For the text-containing cell, return its midpoint in [X, Y] coordinate format. 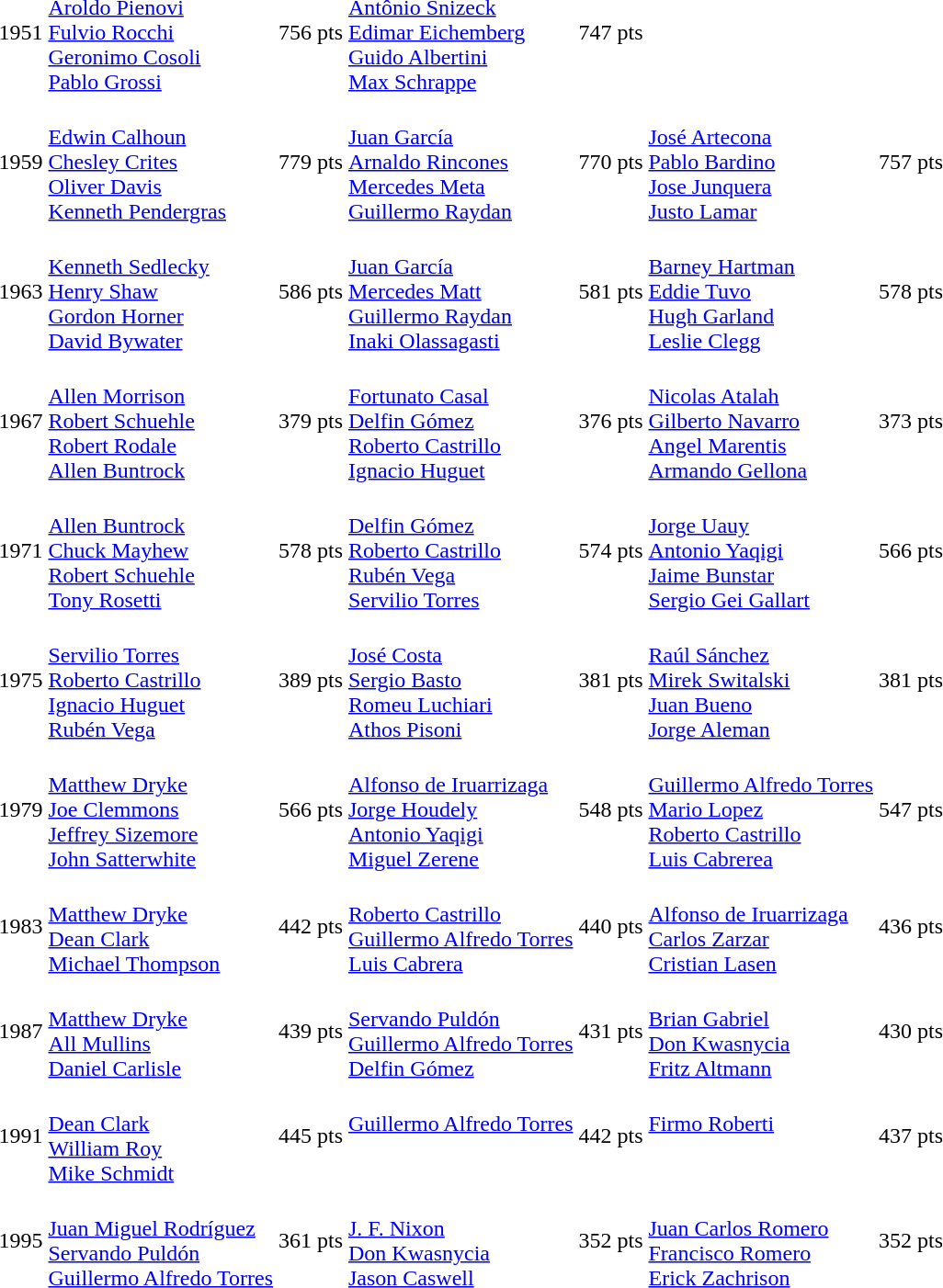
Servando PuldónGuillermo Alfredo TorresDelfin Gómez [461, 1031]
Nicolas AtalahGilberto NavarroAngel MarentisArmando Gellona [761, 421]
Raúl SánchezMirek SwitalskiJuan BuenoJorge Aleman [761, 680]
581 pts [610, 291]
381 pts [610, 680]
578 pts [311, 550]
440 pts [610, 926]
379 pts [311, 421]
Allen BuntrockChuck MayhewRobert SchuehleTony Rosetti [161, 550]
389 pts [311, 680]
376 pts [610, 421]
Delfin GómezRoberto CastrilloRubén VegaServilio Torres [461, 550]
431 pts [610, 1031]
586 pts [311, 291]
Barney HartmanEddie TuvoHugh GarlandLeslie Clegg [761, 291]
445 pts [311, 1135]
Allen MorrisonRobert SchuehleRobert RodaleAllen Buntrock [161, 421]
548 pts [610, 809]
770 pts [610, 162]
Servilio TorresRoberto CastrilloIgnacio HuguetRubén Vega [161, 680]
439 pts [311, 1031]
Guillermo Alfredo TorresMario LopezRoberto CastrilloLuis Cabrerea [761, 809]
José ArteconaPablo BardinoJose JunqueraJusto Lamar [761, 162]
566 pts [311, 809]
Jorge UauyAntonio YaqigiJaime BunstarSergio Gei Gallart [761, 550]
Firmo Roberti [761, 1135]
Juan GarcíaArnaldo RinconesMercedes MetaGuillermo Raydan [461, 162]
574 pts [610, 550]
Matthew Dryke All Mullins Daniel Carlisle [161, 1031]
Roberto CastrilloGuillermo Alfredo TorresLuis Cabrera [461, 926]
Brian GabrielDon KwasnyciaFritz Altmann [761, 1031]
Alfonso de IruarrizagaCarlos ZarzarCristian Lasen [761, 926]
Fortunato CasalDelfin GómezRoberto CastrilloIgnacio Huguet [461, 421]
José CostaSergio BastoRomeu LuchiariAthos Pisoni [461, 680]
Matthew DrykeDean ClarkMichael Thompson [161, 926]
Guillermo Alfredo Torres [461, 1135]
Dean ClarkWilliam RoyMike Schmidt [161, 1135]
779 pts [311, 162]
Kenneth SedleckyHenry ShawGordon HornerDavid Bywater [161, 291]
Juan GarcíaMercedes MattGuillermo RaydanInaki Olassagasti [461, 291]
Edwin CalhounChesley CritesOliver DavisKenneth Pendergras [161, 162]
Matthew DrykeJoe ClemmonsJeffrey SizemoreJohn Satterwhite [161, 809]
Alfonso de IruarrizagaJorge HoudelyAntonio YaqigiMiguel Zerene [461, 809]
